Return the (x, y) coordinate for the center point of the cell that contains the specified text.  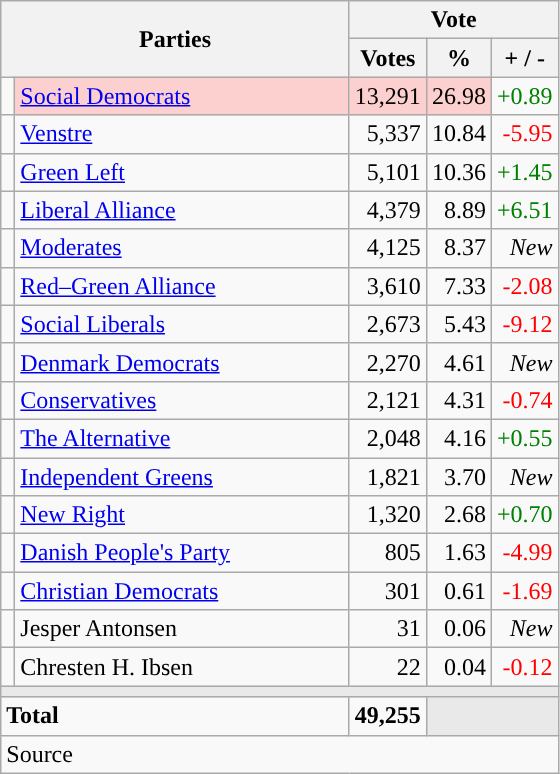
-2.08 (524, 286)
1,821 (388, 477)
26.98 (458, 96)
4.16 (458, 438)
Votes (388, 58)
+ / - (524, 58)
10.36 (458, 172)
1,320 (388, 515)
+0.55 (524, 438)
4.61 (458, 362)
5.43 (458, 324)
5,101 (388, 172)
805 (388, 553)
Independent Greens (182, 477)
Social Liberals (182, 324)
Total (176, 716)
2.68 (458, 515)
Parties (176, 39)
8.37 (458, 248)
+0.70 (524, 515)
13,291 (388, 96)
0.04 (458, 667)
10.84 (458, 134)
Moderates (182, 248)
5,337 (388, 134)
Source (280, 754)
Social Democrats (182, 96)
3,610 (388, 286)
Jesper Antonsen (182, 629)
% (458, 58)
1.63 (458, 553)
+1.45 (524, 172)
Chresten H. Ibsen (182, 667)
Liberal Alliance (182, 210)
49,255 (388, 716)
2,121 (388, 400)
-1.69 (524, 591)
-0.74 (524, 400)
Red–Green Alliance (182, 286)
22 (388, 667)
The Alternative (182, 438)
4,125 (388, 248)
Green Left (182, 172)
-0.12 (524, 667)
0.06 (458, 629)
Venstre (182, 134)
+0.89 (524, 96)
2,270 (388, 362)
Danish People's Party (182, 553)
-4.99 (524, 553)
Christian Democrats (182, 591)
7.33 (458, 286)
31 (388, 629)
+6.51 (524, 210)
Vote (454, 20)
301 (388, 591)
4,379 (388, 210)
8.89 (458, 210)
-5.95 (524, 134)
2,673 (388, 324)
2,048 (388, 438)
New Right (182, 515)
0.61 (458, 591)
Conservatives (182, 400)
3.70 (458, 477)
4.31 (458, 400)
Denmark Democrats (182, 362)
-9.12 (524, 324)
